Determine the (x, y) coordinate at the center of the cell enclosing the given text.  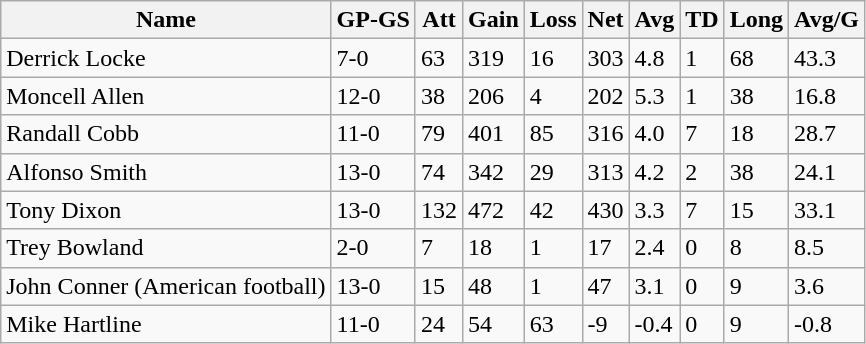
-0.4 (654, 324)
8 (756, 248)
3.3 (654, 210)
12-0 (373, 96)
17 (606, 248)
Randall Cobb (166, 134)
430 (606, 210)
68 (756, 58)
202 (606, 96)
Avg (654, 20)
48 (494, 286)
3.1 (654, 286)
Net (606, 20)
16.8 (827, 96)
Derrick Locke (166, 58)
-0.8 (827, 324)
24.1 (827, 172)
4.2 (654, 172)
Trey Bowland (166, 248)
5.3 (654, 96)
TD (702, 20)
Avg/G (827, 20)
303 (606, 58)
206 (494, 96)
Loss (553, 20)
54 (494, 324)
4.0 (654, 134)
Alfonso Smith (166, 172)
28.7 (827, 134)
74 (438, 172)
47 (606, 286)
85 (553, 134)
Moncell Allen (166, 96)
29 (553, 172)
Long (756, 20)
4 (553, 96)
8.5 (827, 248)
16 (553, 58)
43.3 (827, 58)
313 (606, 172)
2.4 (654, 248)
3.6 (827, 286)
79 (438, 134)
Tony Dixon (166, 210)
7-0 (373, 58)
John Conner (American football) (166, 286)
316 (606, 134)
42 (553, 210)
2 (702, 172)
132 (438, 210)
319 (494, 58)
Mike Hartline (166, 324)
Gain (494, 20)
GP-GS (373, 20)
472 (494, 210)
Att (438, 20)
Name (166, 20)
401 (494, 134)
4.8 (654, 58)
-9 (606, 324)
24 (438, 324)
2-0 (373, 248)
342 (494, 172)
33.1 (827, 210)
